Return the [X, Y] coordinate for the center point of the cell that contains the specified text.  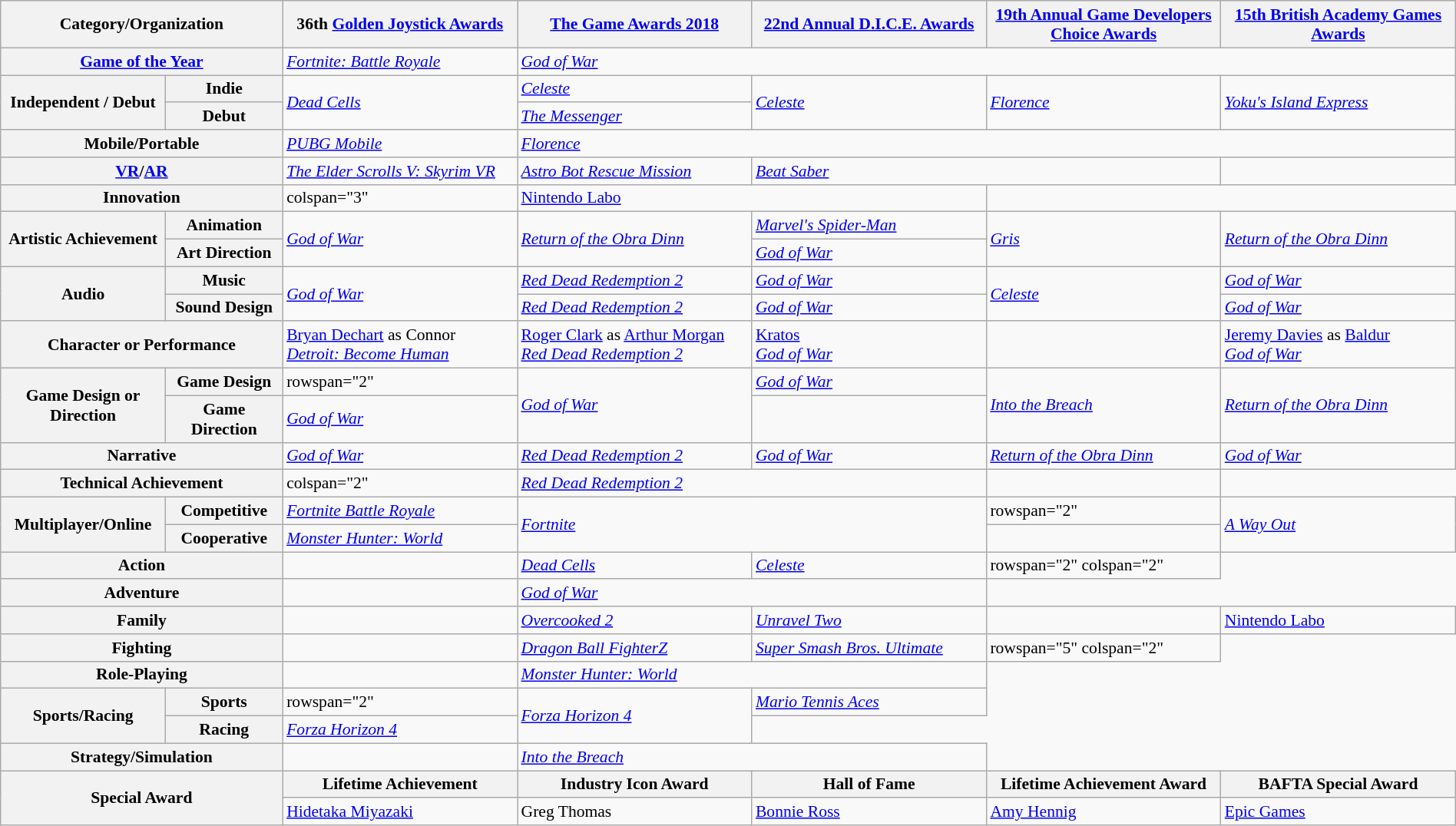
Bonnie Ross [869, 811]
Cooperative [224, 538]
Super Smash Bros. Ultimate [869, 647]
Competitive [224, 510]
Audio [83, 293]
Fighting [141, 647]
19th Annual Game Developers Choice Awards [1103, 25]
Strategy/Simulation [141, 757]
Independent / Debut [83, 103]
Fortnite Battle Royale [399, 510]
Unravel Two [869, 620]
Innovation [141, 198]
Fortnite [753, 524]
Action [141, 565]
Family [141, 620]
The Elder Scrolls V: Skyrim VR [399, 170]
Bryan Dechart as ConnorDetroit: Become Human [399, 344]
36th Golden Joystick Awards [399, 25]
Marvel's Spider-Man [869, 226]
Industry Icon Award [634, 785]
Narrative [141, 456]
Game Design or Direction [83, 405]
Art Direction [224, 253]
rowspan="2" colspan="2" [1103, 565]
Sports [224, 702]
15th British Academy Games Awards [1339, 25]
Epic Games [1339, 811]
Technical Achievement [141, 484]
BAFTA Special Award [1339, 785]
Artistic Achievement [83, 240]
Debut [224, 116]
Mario Tennis Aces [869, 702]
Role-Playing [141, 675]
Character or Performance [141, 344]
Yoku's Island Express [1339, 103]
PUBG Mobile [399, 144]
Category/Organization [141, 25]
Special Award [141, 798]
A Way Out [1339, 524]
Dragon Ball FighterZ [634, 647]
Game of the Year [141, 61]
Indie [224, 89]
KratosGod of War [869, 344]
Lifetime Achievement Award [1103, 785]
VR/AR [141, 170]
Lifetime Achievement [399, 785]
Sports/Racing [83, 715]
Racing [224, 729]
Hidetaka Miyazaki [399, 811]
Adventure [141, 593]
Greg Thomas [634, 811]
Game Direction [224, 419]
colspan="2" [399, 484]
Mobile/Portable [141, 144]
Amy Hennig [1103, 811]
Overcooked 2 [634, 620]
Jeremy Davies as BaldurGod of War [1339, 344]
Astro Bot Rescue Mission [634, 170]
22nd Annual D.I.C.E. Awards [869, 25]
Music [224, 280]
rowspan="5" colspan="2" [1103, 647]
Hall of Fame [869, 785]
Roger Clark as Arthur MorganRed Dead Redemption 2 [634, 344]
Game Design [224, 382]
Animation [224, 226]
Gris [1103, 240]
Beat Saber [986, 170]
Fortnite: Battle Royale [399, 61]
The Messenger [634, 116]
colspan="3" [399, 198]
Multiplayer/Online [83, 524]
The Game Awards 2018 [634, 25]
Sound Design [224, 307]
